Return the (X, Y) coordinate for the center point of the cell that contains the specified text.  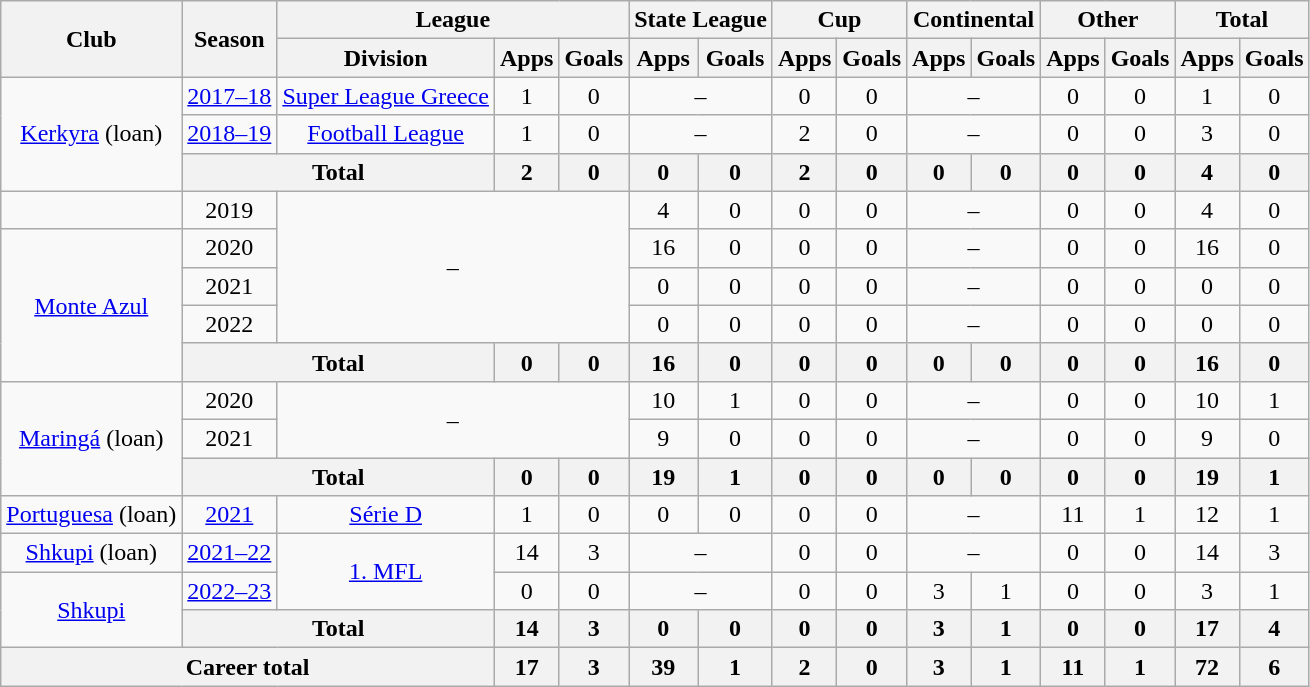
State League (701, 20)
72 (1207, 667)
Maringá (loan) (92, 438)
1. MFL (386, 572)
2021–22 (230, 553)
Shkupi (loan) (92, 553)
Shkupi (92, 610)
Career total (248, 667)
Other (1108, 20)
2022–23 (230, 591)
2022 (230, 324)
League (453, 20)
Football League (386, 134)
2019 (230, 210)
2017–18 (230, 96)
Club (92, 39)
Kerkyra (loan) (92, 134)
Season (230, 39)
12 (1207, 515)
39 (664, 667)
Continental (974, 20)
Portuguesa (loan) (92, 515)
Série D (386, 515)
Division (386, 58)
Cup (839, 20)
6 (1274, 667)
Monte Azul (92, 305)
Super League Greece (386, 96)
2018–19 (230, 134)
